Provide the (x, y) coordinate of the cell's center where the given text is located.  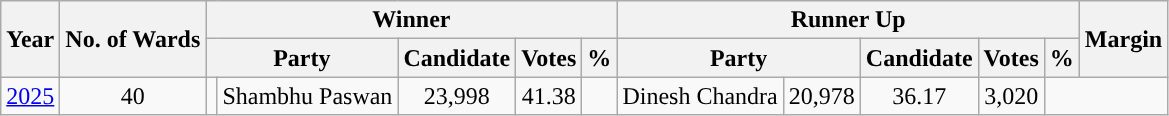
40 (133, 96)
Winner (412, 20)
2025 (30, 96)
3,020 (1011, 96)
41.38 (549, 96)
Runner Up (848, 20)
Shambhu Paswan (308, 96)
Year (30, 39)
23,998 (457, 96)
Dinesh Chandra (700, 96)
20,978 (822, 96)
Margin (1123, 39)
36.17 (919, 96)
No. of Wards (133, 39)
